Pinpoint the cell where the given text exists, returning its [X, Y] midpoint coordinate. 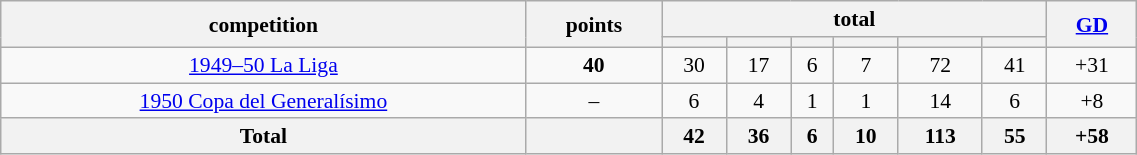
7 [866, 65]
+8 [1092, 101]
+58 [1092, 136]
1950 Copa del Generalísimo [264, 101]
30 [694, 65]
GD [1092, 24]
4 [758, 101]
113 [940, 136]
1949–50 La Liga [264, 65]
42 [694, 136]
points [594, 24]
72 [940, 65]
36 [758, 136]
+31 [1092, 65]
total [854, 19]
40 [594, 65]
14 [940, 101]
competition [264, 24]
Total [264, 136]
10 [866, 136]
55 [1014, 136]
– [594, 101]
41 [1014, 65]
17 [758, 65]
